Output the (x, y) coordinate of the center of the cell containing the given text.  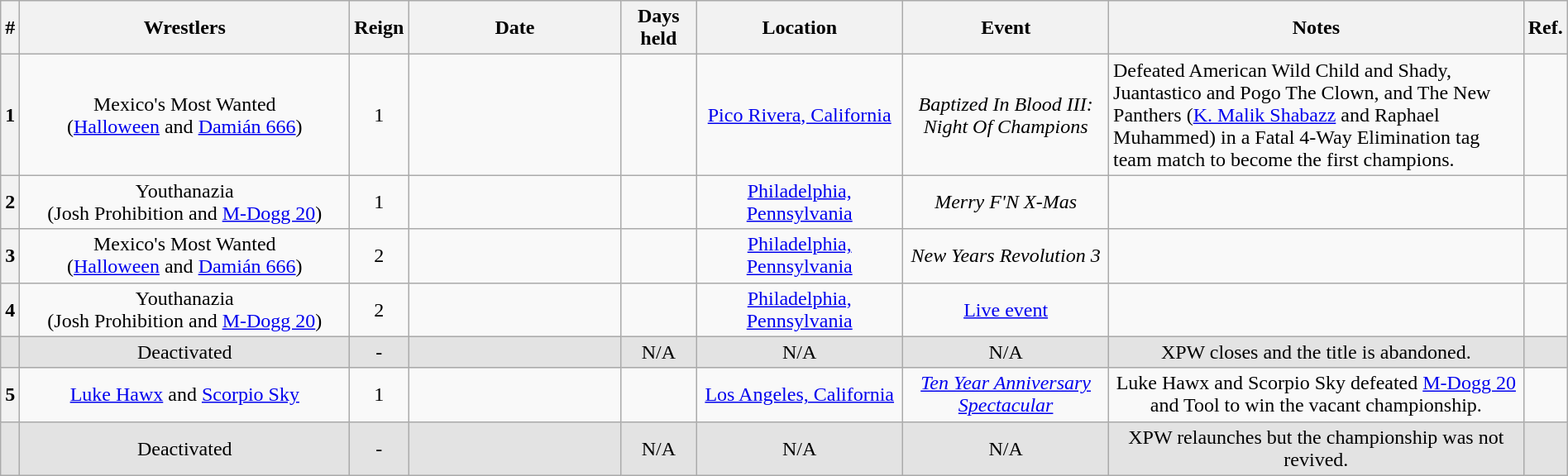
XPW closes and the title is abandoned. (1317, 352)
Ref. (1545, 28)
Luke Hawx and Scorpio Sky (185, 395)
Ten Year Anniversary Spectacular (1006, 395)
Los Angeles, California (800, 395)
New Years Revolution 3 (1006, 256)
Luke Hawx and Scorpio Sky defeated M-Dogg 20 and Tool to win the vacant championship. (1317, 395)
5 (10, 395)
3 (10, 256)
Reign (379, 28)
Date (514, 28)
Days held (658, 28)
4 (10, 309)
Merry F'N X-Mas (1006, 202)
Wrestlers (185, 28)
Live event (1006, 309)
Notes (1317, 28)
Baptized In Blood III: Night Of Champions (1006, 115)
Pico Rivera, California (800, 115)
# (10, 28)
XPW relaunches but the championship was not revived. (1317, 448)
Location (800, 28)
Event (1006, 28)
